Detect which cell encompasses the target text, then output its [X, Y] center coordinate. 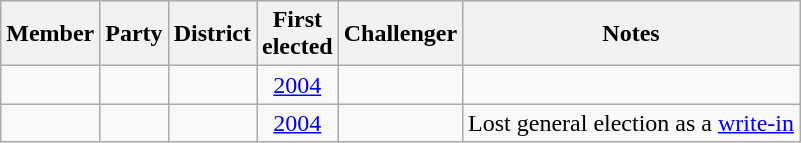
Member [50, 34]
Party [134, 34]
Lost general election as a write-in [632, 123]
Challenger [400, 34]
District [212, 34]
Firstelected [297, 34]
Notes [632, 34]
